Locate the cell with the specified text and output its (X, Y) center coordinate. 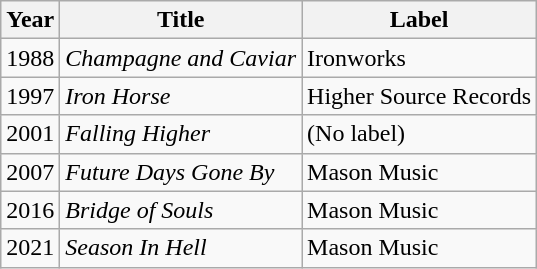
2007 (30, 172)
(No label) (420, 134)
2016 (30, 210)
Ironworks (420, 58)
1997 (30, 96)
Falling Higher (181, 134)
1988 (30, 58)
Label (420, 20)
Title (181, 20)
Bridge of Souls (181, 210)
Champagne and Caviar (181, 58)
2001 (30, 134)
Season In Hell (181, 248)
2021 (30, 248)
Iron Horse (181, 96)
Year (30, 20)
Future Days Gone By (181, 172)
Higher Source Records (420, 96)
